Determine the (x, y) coordinate at the center of the cell enclosing the given text.  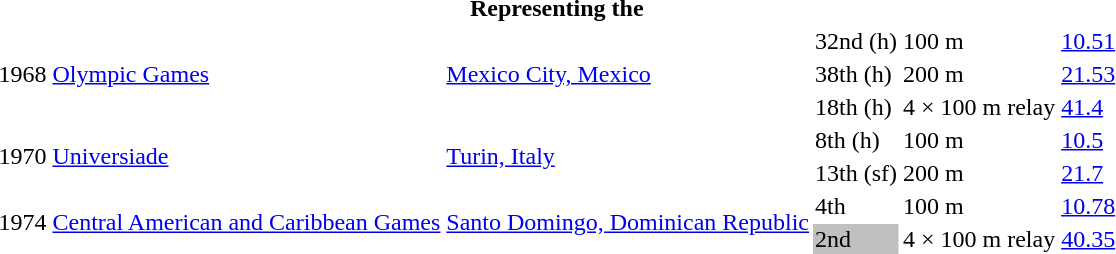
Santo Domingo, Dominican Republic (628, 222)
Central American and Caribbean Games (246, 222)
2nd (856, 239)
32nd (h) (856, 41)
38th (h) (856, 74)
Turin, Italy (628, 156)
8th (h) (856, 140)
Mexico City, Mexico (628, 74)
13th (sf) (856, 173)
18th (h) (856, 107)
4th (856, 206)
Universiade (246, 156)
Olympic Games (246, 74)
